Output the (X, Y) coordinate of the center of the cell containing the given text.  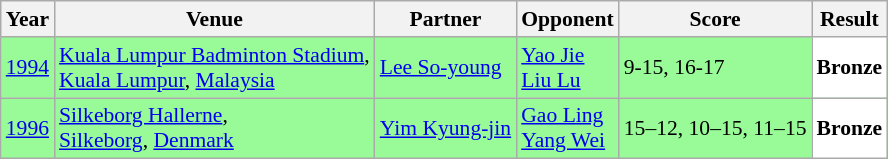
1994 (28, 68)
Result (850, 19)
Gao Ling Yang Wei (568, 128)
Opponent (568, 19)
Partner (446, 19)
Year (28, 19)
Yim Kyung-jin (446, 128)
Lee So-young (446, 68)
1996 (28, 128)
9-15, 16-17 (716, 68)
15–12, 10–15, 11–15 (716, 128)
Yao Jie Liu Lu (568, 68)
Silkeborg Hallerne,Silkeborg, Denmark (214, 128)
Venue (214, 19)
Score (716, 19)
Kuala Lumpur Badminton Stadium,Kuala Lumpur, Malaysia (214, 68)
